For the text-containing cell, return its midpoint in [X, Y] coordinate format. 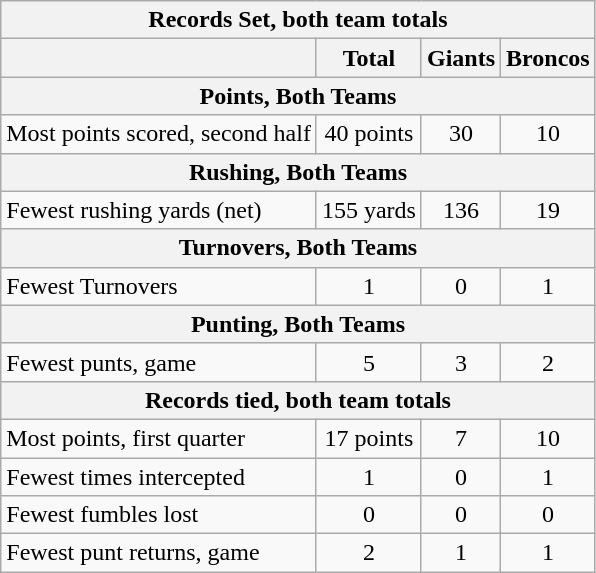
Rushing, Both Teams [298, 172]
155 yards [368, 210]
3 [460, 362]
40 points [368, 134]
Fewest punts, game [159, 362]
19 [548, 210]
30 [460, 134]
136 [460, 210]
Giants [460, 58]
7 [460, 438]
Broncos [548, 58]
Fewest fumbles lost [159, 515]
Fewest times intercepted [159, 477]
Punting, Both Teams [298, 324]
Points, Both Teams [298, 96]
Fewest punt returns, game [159, 553]
Records tied, both team totals [298, 400]
Records Set, both team totals [298, 20]
Most points, first quarter [159, 438]
Total [368, 58]
Fewest rushing yards (net) [159, 210]
5 [368, 362]
Most points scored, second half [159, 134]
17 points [368, 438]
Fewest Turnovers [159, 286]
Turnovers, Both Teams [298, 248]
